Determine the (X, Y) coordinate at the center of the cell enclosing the given text.  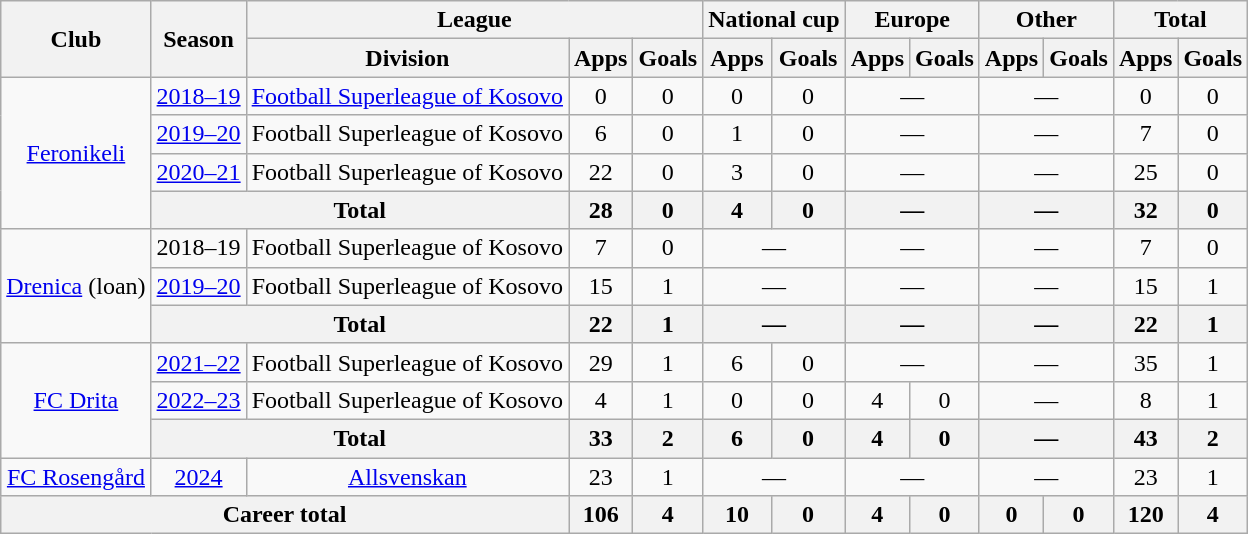
League (474, 20)
33 (600, 438)
2021–22 (198, 362)
25 (1145, 172)
National cup (774, 20)
32 (1145, 210)
106 (600, 515)
Division (407, 58)
3 (737, 172)
Feronikeli (76, 153)
43 (1145, 438)
Season (198, 39)
120 (1145, 515)
Europe (912, 20)
29 (600, 362)
FC Drita (76, 400)
2020–21 (198, 172)
Other (1046, 20)
2022–23 (198, 400)
2024 (198, 477)
Career total (285, 515)
FC Rosengård (76, 477)
10 (737, 515)
Allsvenskan (407, 477)
28 (600, 210)
Drenica (loan) (76, 286)
35 (1145, 362)
8 (1145, 400)
Club (76, 39)
